Detect which cell encompasses the target text, then output its (x, y) center coordinate. 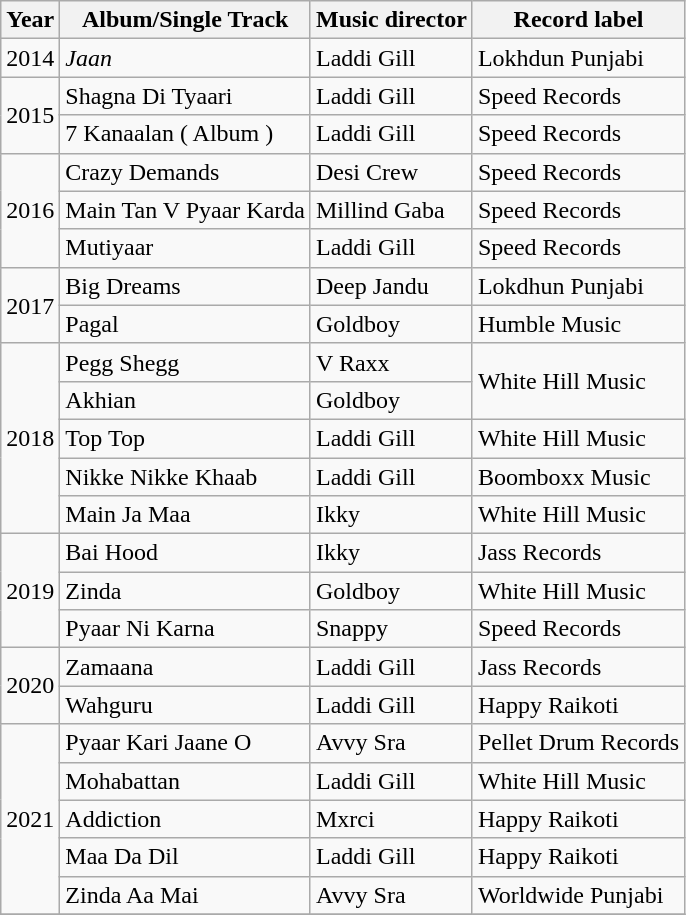
Top Top (186, 438)
Year (30, 20)
Zinda Aa Mai (186, 895)
Humble Music (578, 324)
Deep Jandu (391, 286)
Nikke Nikke Khaab (186, 477)
2014 (30, 58)
Main Ja Maa (186, 515)
Addiction (186, 819)
V Raxx (391, 362)
Jaan (186, 58)
Mxrci (391, 819)
2016 (30, 210)
Lokdhun Punjabi (578, 286)
Bai Hood (186, 553)
Big Dreams (186, 286)
Shagna Di Tyaari (186, 96)
Akhian (186, 400)
Worldwide Punjabi (578, 895)
Pyaar Ni Karna (186, 629)
2021 (30, 819)
Desi Crew (391, 172)
Pegg Shegg (186, 362)
Millind Gaba (391, 210)
Wahguru (186, 705)
Main Tan V Pyaar Karda (186, 210)
Maa Da Dil (186, 857)
Boomboxx Music (578, 477)
2015 (30, 115)
7 Kanaalan ( Album ) (186, 134)
Music director (391, 20)
Pellet Drum Records (578, 743)
2017 (30, 305)
Crazy Demands (186, 172)
Mutiyaar (186, 248)
Album/Single Track (186, 20)
Zamaana (186, 667)
Mohabattan (186, 781)
Pagal (186, 324)
2018 (30, 438)
Zinda (186, 591)
Record label (578, 20)
Lokhdun Punjabi (578, 58)
Pyaar Kari Jaane O (186, 743)
Snappy (391, 629)
2019 (30, 591)
2020 (30, 686)
